Provide the (x, y) coordinate of the cell's center where the given text is located.  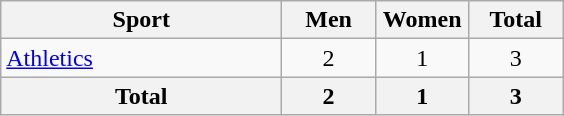
Sport (142, 20)
Men (329, 20)
Women (422, 20)
Athletics (142, 58)
